Pinpoint the cell where the given text exists, returning its (X, Y) midpoint coordinate. 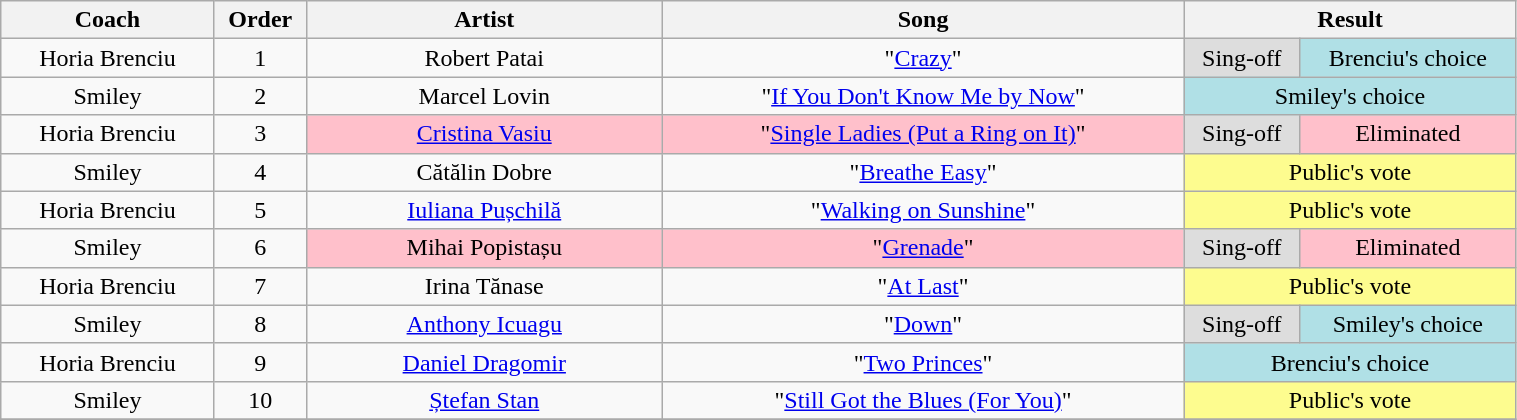
"Down" (923, 324)
1 (260, 58)
Daniel Dragomir (484, 362)
Artist (484, 20)
"Still Got the Blues (For You)" (923, 400)
3 (260, 134)
Mihai Popistașu (484, 248)
Anthony Icuagu (484, 324)
5 (260, 210)
Cristina Vasiu (484, 134)
8 (260, 324)
Robert Patai (484, 58)
"Walking on Sunshine" (923, 210)
Marcel Lovin (484, 96)
10 (260, 400)
Result (1350, 20)
Cătălin Dobre (484, 172)
9 (260, 362)
"At Last" (923, 286)
"If You Don't Know Me by Now" (923, 96)
7 (260, 286)
Ștefan Stan (484, 400)
Order (260, 20)
"Single Ladies (Put a Ring on It)" (923, 134)
Coach (108, 20)
Iuliana Pușchilă (484, 210)
"Two Princes" (923, 362)
Irina Tănase (484, 286)
"Crazy" (923, 58)
"Breathe Easy" (923, 172)
4 (260, 172)
2 (260, 96)
Song (923, 20)
6 (260, 248)
"Grenade" (923, 248)
